For the text-containing cell, return its midpoint in (x, y) coordinate format. 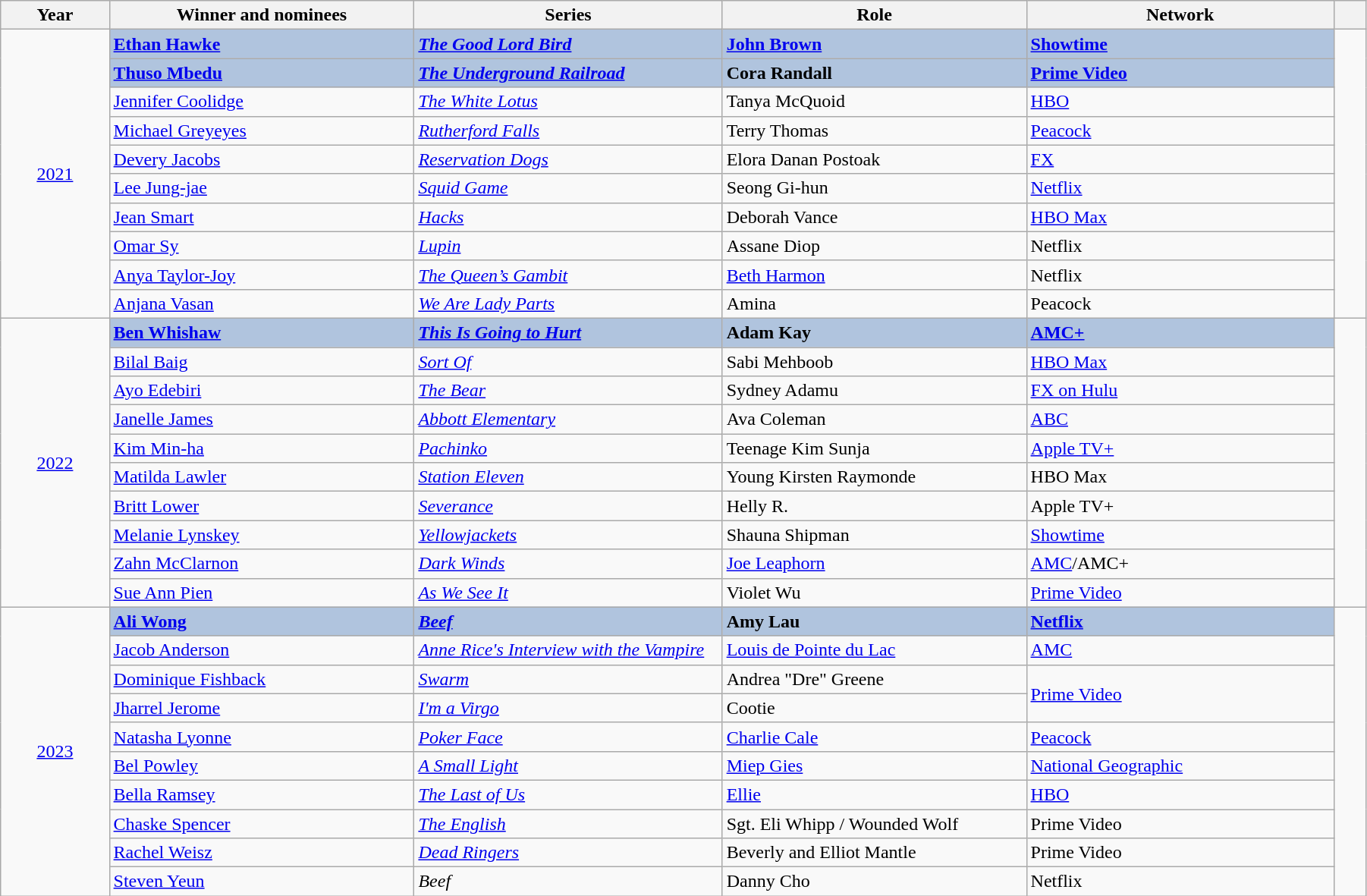
We Are Lady Parts (568, 303)
Michael Greyeyes (262, 130)
ABC (1180, 420)
Yellowjackets (568, 535)
Anya Taylor-Joy (262, 275)
Cora Randall (874, 73)
Terry Thomas (874, 130)
Beth Harmon (874, 275)
Reservation Dogs (568, 159)
Sue Ann Pien (262, 593)
Devery Jacobs (262, 159)
Sydney Adamu (874, 391)
Ali Wong (262, 621)
Shauna Shipman (874, 535)
The Queen’s Gambit (568, 275)
Beverly and Elliot Mantle (874, 853)
Assane Diop (874, 246)
Sabi Mehboob (874, 362)
Role (874, 15)
The Bear (568, 391)
AMC/AMC+ (1180, 564)
Tanya McQuoid (874, 102)
Jennifer Coolidge (262, 102)
Dominique Fishback (262, 679)
Dead Ringers (568, 853)
Melanie Lynskey (262, 535)
Omar Sy (262, 246)
Winner and nominees (262, 15)
Lee Jung-jae (262, 188)
The Good Lord Bird (568, 44)
Ayo Edebiri (262, 391)
Teenage Kim Sunja (874, 448)
Miep Gies (874, 766)
Rachel Weisz (262, 853)
Bilal Baig (262, 362)
Joe Leaphorn (874, 564)
Series (568, 15)
AMC (1180, 650)
Ava Coleman (874, 420)
Louis de Pointe du Lac (874, 650)
Helly R. (874, 506)
Natasha Lyonne (262, 737)
Ethan Hawke (262, 44)
Poker Face (568, 737)
Cootie (874, 708)
National Geographic (1180, 766)
The Last of Us (568, 794)
Rutherford Falls (568, 130)
Kim Min-ha (262, 448)
Hacks (568, 217)
Charlie Cale (874, 737)
Swarm (568, 679)
Abbott Elementary (568, 420)
Lupin (568, 246)
John Brown (874, 44)
Chaske Spencer (262, 823)
Anne Rice's Interview with the Vampire (568, 650)
Britt Lower (262, 506)
Year (55, 15)
2022 (55, 463)
Network (1180, 15)
Jacob Anderson (262, 650)
As We See It (568, 593)
Pachinko (568, 448)
Thuso Mbedu (262, 73)
Zahn McClarnon (262, 564)
Janelle James (262, 420)
This Is Going to Hurt (568, 332)
Danny Cho (874, 882)
Violet Wu (874, 593)
The White Lotus (568, 102)
2023 (55, 751)
Steven Yeun (262, 882)
Andrea "Dre" Greene (874, 679)
A Small Light (568, 766)
AMC+ (1180, 332)
Bel Powley (262, 766)
Squid Game (568, 188)
FX (1180, 159)
The Underground Railroad (568, 73)
Ellie (874, 794)
Amy Lau (874, 621)
Sort Of (568, 362)
Bella Ramsey (262, 794)
Adam Kay (874, 332)
Sgt. Eli Whipp / Wounded Wolf (874, 823)
Amina (874, 303)
The English (568, 823)
I'm a Virgo (568, 708)
Severance (568, 506)
Ben Whishaw (262, 332)
Young Kirsten Raymonde (874, 477)
Dark Winds (568, 564)
Jean Smart (262, 217)
Seong Gi-hun (874, 188)
Elora Danan Postoak (874, 159)
Station Eleven (568, 477)
Jharrel Jerome (262, 708)
Anjana Vasan (262, 303)
FX on Hulu (1180, 391)
Matilda Lawler (262, 477)
2021 (55, 174)
Deborah Vance (874, 217)
